Locate the cell with the specified text and output its (X, Y) center coordinate. 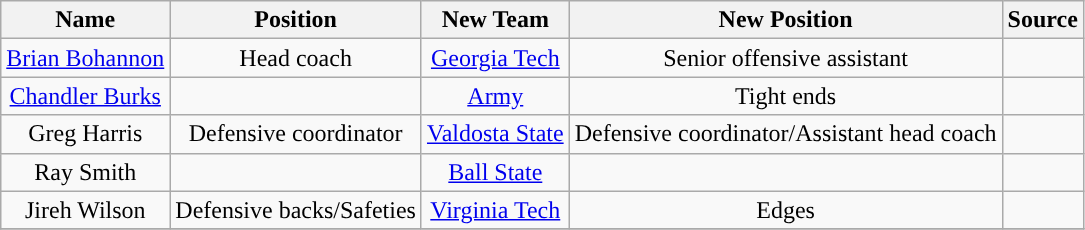
Chandler Burks (86, 96)
Defensive backs/Safeties (296, 210)
Virginia Tech (495, 210)
Tight ends (786, 96)
New Team (495, 20)
Georgia Tech (495, 58)
New Position (786, 20)
Jireh Wilson (86, 210)
Head coach (296, 58)
Valdosta State (495, 134)
Edges (786, 210)
Position (296, 20)
Ray Smith (86, 172)
Ball State (495, 172)
Name (86, 20)
Army (495, 96)
Senior offensive assistant (786, 58)
Brian Bohannon (86, 58)
Defensive coordinator (296, 134)
Greg Harris (86, 134)
Defensive coordinator/Assistant head coach (786, 134)
Source (1042, 20)
